Capture the cell that displays the provided text and extract its (X, Y) central coordinate. 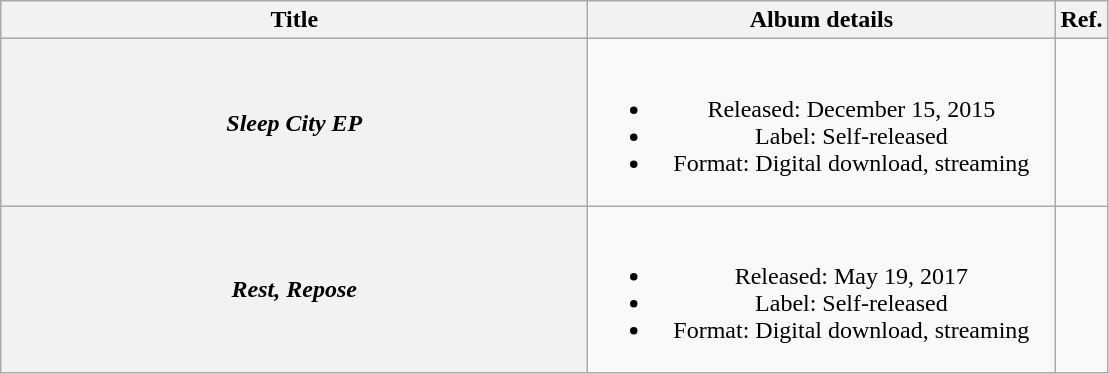
Released: May 19, 2017Label: Self-releasedFormat: Digital download, streaming (822, 290)
Sleep City EP (294, 122)
Album details (822, 20)
Rest, Repose (294, 290)
Title (294, 20)
Ref. (1082, 20)
Released: December 15, 2015Label: Self-releasedFormat: Digital download, streaming (822, 122)
